Extract the [X, Y] coordinate from the center of the cell holding the provided text.  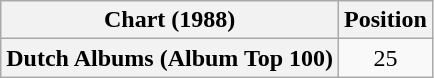
25 [386, 58]
Position [386, 20]
Chart (1988) [170, 20]
Dutch Albums (Album Top 100) [170, 58]
